Scan for the cell matching the given text and deliver its [x, y] coordinate at center. 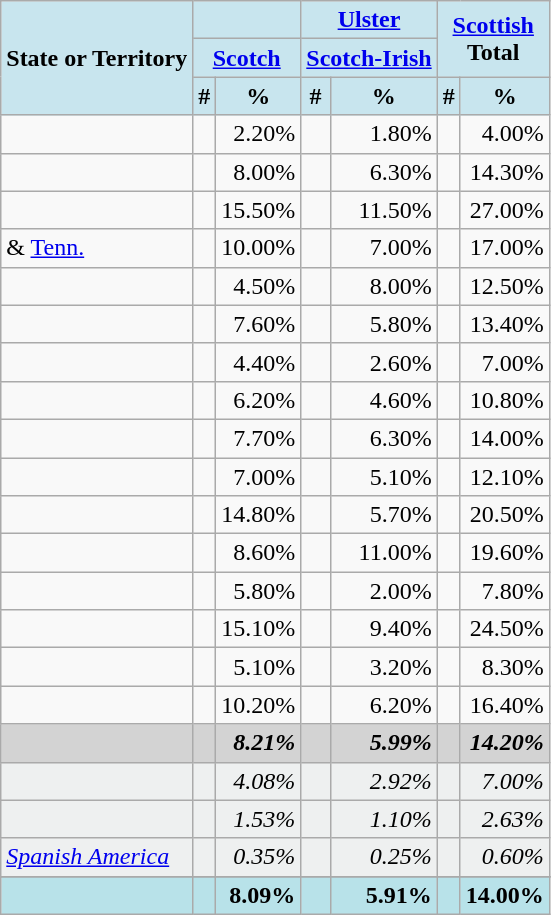
Scotch [247, 58]
5.91% [384, 895]
2.60% [384, 362]
2.92% [384, 781]
4.00% [504, 134]
0.25% [384, 857]
1.80% [384, 134]
1.10% [384, 819]
7.80% [504, 591]
2.63% [504, 819]
State or Territory [97, 58]
10.20% [258, 705]
8.30% [504, 667]
& Tenn. [97, 248]
11.00% [384, 553]
20.50% [504, 515]
14.80% [258, 515]
12.50% [504, 286]
4.08% [258, 781]
15.10% [258, 629]
8.60% [258, 553]
2.00% [384, 591]
7.60% [258, 324]
9.40% [384, 629]
24.50% [504, 629]
Scottish Total [493, 39]
0.35% [258, 857]
0.60% [504, 857]
14.30% [504, 172]
4.60% [384, 400]
10.80% [504, 400]
5.70% [384, 515]
15.50% [258, 210]
1.53% [258, 819]
27.00% [504, 210]
12.10% [504, 477]
16.40% [504, 705]
8.09% [258, 895]
10.00% [258, 248]
13.40% [504, 324]
8.21% [258, 743]
11.50% [384, 210]
5.99% [384, 743]
Ulster [369, 20]
7.70% [258, 438]
Scotch-Irish [369, 58]
17.00% [504, 248]
14.20% [504, 743]
3.20% [384, 667]
2.20% [258, 134]
4.50% [258, 286]
4.40% [258, 362]
19.60% [504, 553]
Spanish America [97, 857]
